From the cell containing the given text, extract its center point as (X, Y) coordinate. 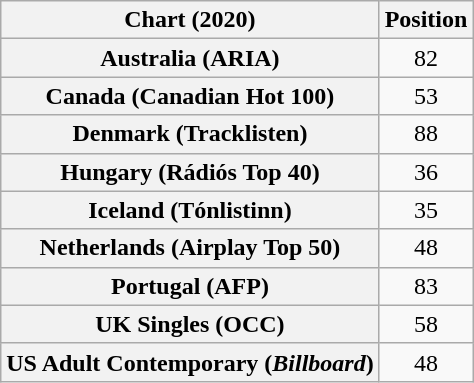
83 (426, 286)
Hungary (Rádiós Top 40) (190, 172)
Canada (Canadian Hot 100) (190, 96)
UK Singles (OCC) (190, 324)
88 (426, 134)
53 (426, 96)
Portugal (AFP) (190, 286)
Chart (2020) (190, 20)
Netherlands (Airplay Top 50) (190, 248)
82 (426, 58)
36 (426, 172)
Australia (ARIA) (190, 58)
Denmark (Tracklisten) (190, 134)
US Adult Contemporary (Billboard) (190, 362)
Iceland (Tónlistinn) (190, 210)
Position (426, 20)
58 (426, 324)
35 (426, 210)
